Locate the cell with the specified text and output its [X, Y] center coordinate. 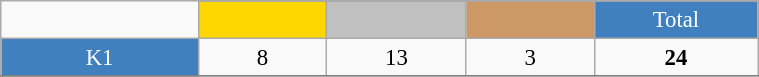
13 [397, 58]
K1 [100, 58]
3 [530, 58]
8 [262, 58]
24 [676, 58]
Total [676, 20]
